Return the [x, y] coordinate for the center point of the cell that contains the specified text.  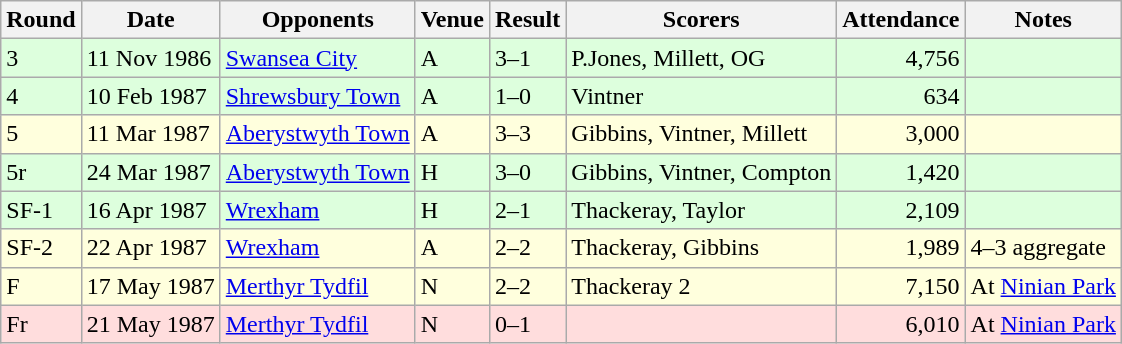
Attendance [901, 20]
Venue [452, 20]
6,010 [901, 324]
4,756 [901, 58]
22 Apr 1987 [150, 248]
1,420 [901, 172]
P.Jones, Millett, OG [702, 58]
7,150 [901, 286]
3–3 [527, 134]
Round [41, 20]
4 [41, 96]
24 Mar 1987 [150, 172]
17 May 1987 [150, 286]
Opponents [318, 20]
Gibbins, Vintner, Millett [702, 134]
3–1 [527, 58]
2–1 [527, 210]
5r [41, 172]
Shrewsbury Town [318, 96]
634 [901, 96]
Swansea City [318, 58]
3 [41, 58]
F [41, 286]
Thackeray, Gibbins [702, 248]
Scorers [702, 20]
Date [150, 20]
Gibbins, Vintner, Compton [702, 172]
5 [41, 134]
Thackeray, Taylor [702, 210]
21 May 1987 [150, 324]
SF-1 [41, 210]
16 Apr 1987 [150, 210]
Fr [41, 324]
0–1 [527, 324]
11 Nov 1986 [150, 58]
4–3 aggregate [1043, 248]
Result [527, 20]
1–0 [527, 96]
11 Mar 1987 [150, 134]
3,000 [901, 134]
3–0 [527, 172]
1,989 [901, 248]
Notes [1043, 20]
SF-2 [41, 248]
Vintner [702, 96]
10 Feb 1987 [150, 96]
Thackeray 2 [702, 286]
2,109 [901, 210]
